From the cell containing the given text, extract its center point as (X, Y) coordinate. 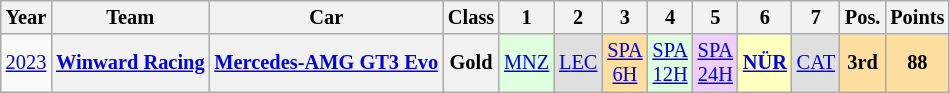
3rd (862, 63)
SPA12H (670, 63)
1 (526, 17)
2 (578, 17)
4 (670, 17)
7 (816, 17)
Points (917, 17)
2023 (26, 63)
6 (765, 17)
Car (326, 17)
5 (716, 17)
Gold (471, 63)
Year (26, 17)
Pos. (862, 17)
Class (471, 17)
CAT (816, 63)
88 (917, 63)
Team (130, 17)
SPA6H (624, 63)
Mercedes-AMG GT3 Evo (326, 63)
SPA24H (716, 63)
Winward Racing (130, 63)
LEC (578, 63)
MNZ (526, 63)
NÜR (765, 63)
3 (624, 17)
